Return the [x, y] coordinate for the center point of the cell that contains the specified text.  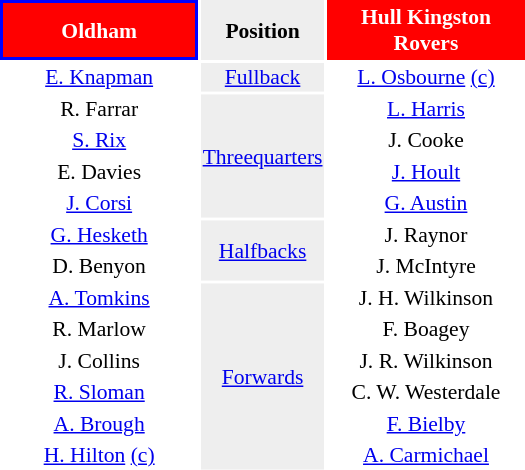
J. Collins [99, 360]
C. W. Westerdale [426, 392]
L. Harris [426, 108]
R. Marlow [99, 329]
Threequarters [262, 156]
R. Farrar [99, 108]
A. Brough [99, 424]
J. Cooke [426, 140]
Hull Kingston Rovers [426, 30]
G. Austin [426, 203]
J. Corsi [99, 203]
Halfbacks [262, 250]
G. Hesketh [99, 234]
F. Bielby [426, 424]
A. Tomkins [99, 298]
Fullback [262, 77]
J. H. Wilkinson [426, 298]
E. Davies [99, 172]
J. Raynor [426, 234]
E. Knapman [99, 77]
J. McIntyre [426, 266]
A. Carmichael [426, 455]
Forwards [262, 377]
S. Rix [99, 140]
Position [262, 30]
D. Benyon [99, 266]
F. Boagey [426, 329]
J. R. Wilkinson [426, 360]
L. Osbourne (c) [426, 77]
R. Sloman [99, 392]
Oldham [99, 30]
H. Hilton (c) [99, 455]
J. Hoult [426, 172]
